From the cell containing the given text, extract its center point as [x, y] coordinate. 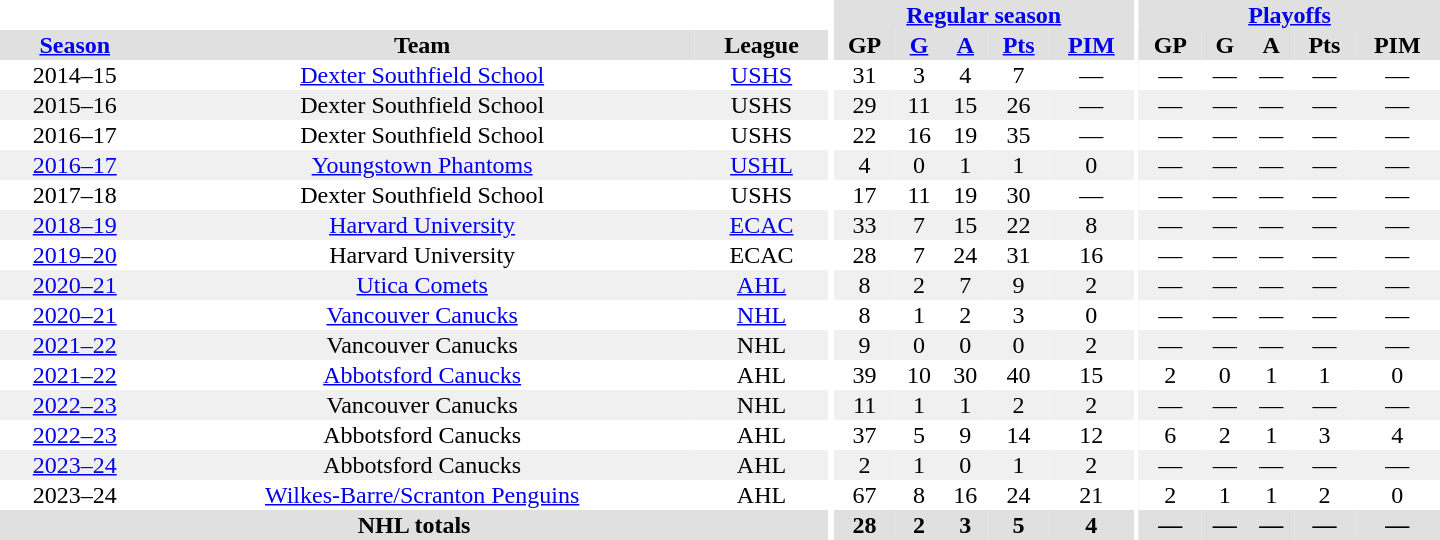
NHL totals [414, 525]
Utica Comets [422, 285]
Season [75, 45]
26 [1019, 105]
37 [864, 435]
12 [1092, 435]
USHL [762, 165]
10 [919, 375]
Playoffs [1290, 15]
14 [1019, 435]
67 [864, 495]
17 [864, 195]
Team [422, 45]
33 [864, 225]
Wilkes-Barre/Scranton Penguins [422, 495]
2017–18 [75, 195]
2015–16 [75, 105]
39 [864, 375]
40 [1019, 375]
2018–19 [75, 225]
35 [1019, 135]
Youngstown Phantoms [422, 165]
29 [864, 105]
6 [1170, 435]
2019–20 [75, 255]
2014–15 [75, 75]
League [762, 45]
Regular season [984, 15]
21 [1092, 495]
